Locate the cell with the specified text and output its [x, y] center coordinate. 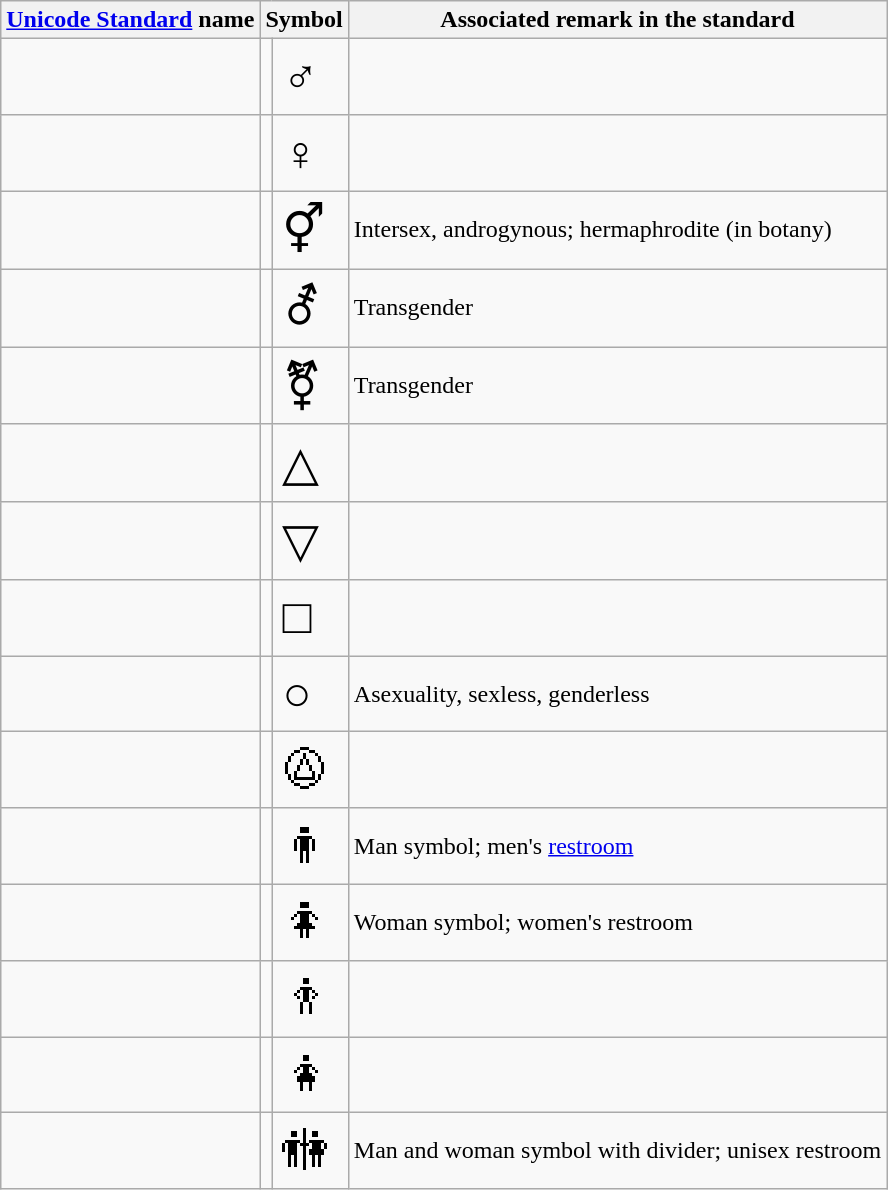
Asexuality, sexless, genderless [617, 694]
Intersex, androgynous; hermaphrodite (in botany) [617, 230]
⚥ [310, 230]
○ [310, 694]
⚦ [310, 308]
♂ [310, 77]
Woman symbol; women's restroom [617, 922]
🚺︎ [310, 922]
Symbol [304, 20]
⚧ [310, 385]
🚻︎ [310, 1151]
🟕 [310, 770]
Man and woman symbol with divider; unisex restroom [617, 1151]
□ [310, 618]
Unicode Standard name [130, 20]
♀ [310, 153]
🚹︎ [310, 846]
△ [310, 463]
▽ [310, 541]
Man symbol; men's restroom [617, 846]
Associated remark in the standard [617, 20]
🛉︎ [310, 998]
🛊︎ [310, 1075]
